From the cell containing the given text, extract its center point as [X, Y] coordinate. 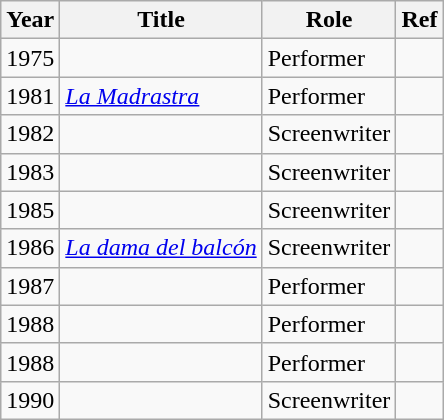
1975 [30, 58]
La dama del balcón [161, 248]
Role [329, 20]
1987 [30, 286]
1982 [30, 134]
1985 [30, 210]
Year [30, 20]
1990 [30, 400]
1983 [30, 172]
La Madrastra [161, 96]
Ref [420, 20]
Title [161, 20]
1986 [30, 248]
1981 [30, 96]
